Provide the (X, Y) coordinate of the cell's center where the given text is located.  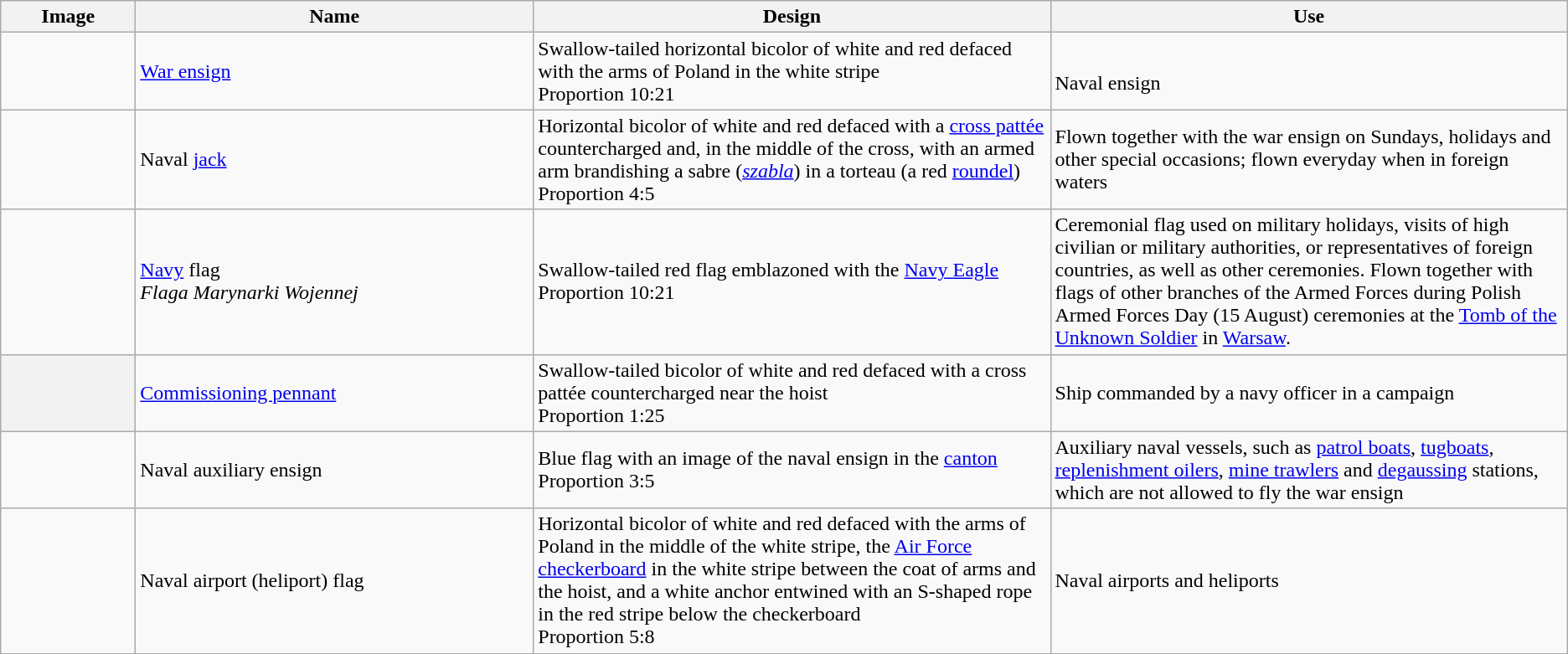
Image (69, 17)
Flown together with the war ensign on Sundays, holidays and other special occasions; flown everyday when in foreign waters (1308, 159)
Ship commanded by a navy officer in a campaign (1308, 393)
Naval jack (335, 159)
Naval ensign (1308, 71)
Design (792, 17)
Naval auxiliary ensign (335, 470)
Navy flag Flaga Marynarki Wojennej (335, 281)
War ensign (335, 71)
Commissioning pennant (335, 393)
Naval airport (heliport) flag (335, 581)
Swallow-tailed horizontal bicolor of white and red defaced with the arms of Poland in the white stripe Proportion 10:21 (792, 71)
Swallow-tailed red flag emblazoned with the Navy Eagle Proportion 10:21 (792, 281)
Use (1308, 17)
Swallow-tailed bicolor of white and red defaced with a cross pattée countercharged near the hoist Proportion 1:25 (792, 393)
Naval airports and heliports (1308, 581)
Name (335, 17)
Blue flag with an image of the naval ensign in the canton Proportion 3:5 (792, 470)
